Capture the cell that displays the provided text and extract its (X, Y) central coordinate. 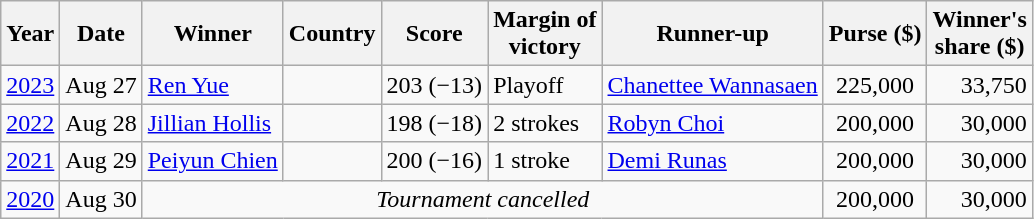
Aug 28 (101, 123)
Margin ofvictory (545, 34)
203 (−13) (434, 85)
Tournament cancelled (482, 199)
Ren Yue (212, 85)
225,000 (875, 85)
Winner'sshare ($) (980, 34)
Robyn Choi (712, 123)
Chanettee Wannasaen (712, 85)
Aug 29 (101, 161)
Runner-up (712, 34)
2021 (30, 161)
Peiyun Chien (212, 161)
Purse ($) (875, 34)
Date (101, 34)
Aug 30 (101, 199)
198 (−18) (434, 123)
200 (−16) (434, 161)
2023 (30, 85)
2 strokes (545, 123)
Winner (212, 34)
Country (332, 34)
Year (30, 34)
2022 (30, 123)
1 stroke (545, 161)
2020 (30, 199)
Aug 27 (101, 85)
33,750 (980, 85)
Score (434, 34)
Demi Runas (712, 161)
Playoff (545, 85)
Jillian Hollis (212, 123)
